Pinpoint the cell where the given text exists, returning its [X, Y] midpoint coordinate. 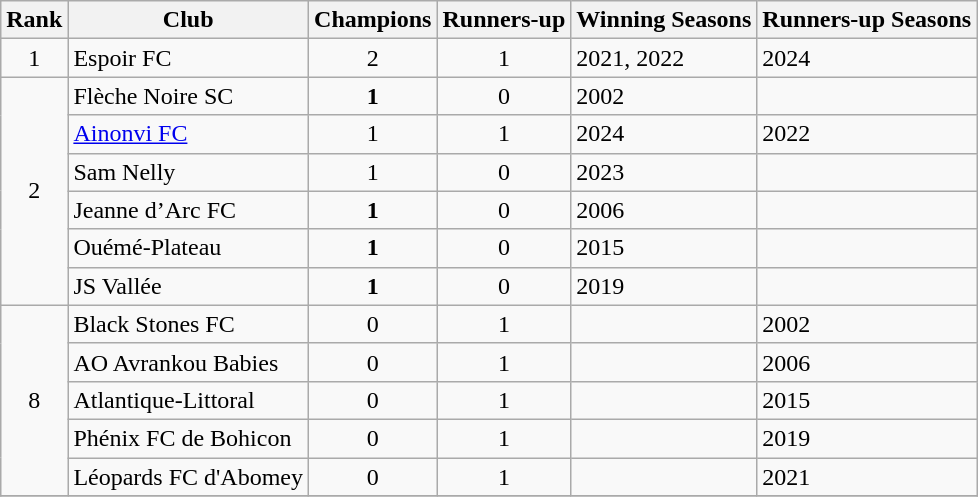
Jeanne d’Arc FC [188, 210]
2021 [867, 477]
Ouémé-Plateau [188, 248]
Runners-up Seasons [867, 20]
Espoir FC [188, 58]
Léopards FC d'Abomey [188, 477]
Club [188, 20]
Black Stones FC [188, 324]
AO Avrankou Babies [188, 362]
Ainonvi FC [188, 134]
Runners-up [504, 20]
2022 [867, 134]
Flèche Noire SC [188, 96]
8 [34, 400]
2023 [664, 172]
JS Vallée [188, 286]
Sam Nelly [188, 172]
Phénix FC de Bohicon [188, 438]
Rank [34, 20]
Champions [373, 20]
Atlantique-Littoral [188, 400]
2021, 2022 [664, 58]
Winning Seasons [664, 20]
